Scan for the cell matching the given text and deliver its [x, y] coordinate at center. 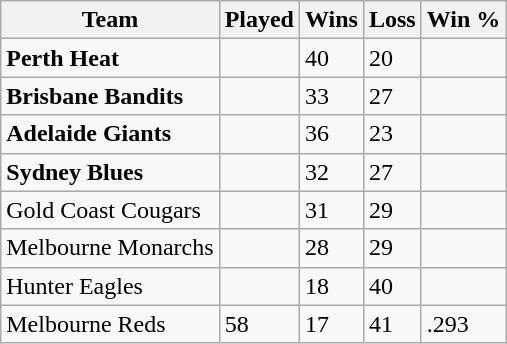
Sydney Blues [110, 172]
33 [331, 96]
Gold Coast Cougars [110, 210]
41 [392, 324]
17 [331, 324]
Wins [331, 20]
Brisbane Bandits [110, 96]
Adelaide Giants [110, 134]
Loss [392, 20]
31 [331, 210]
Team [110, 20]
Played [259, 20]
23 [392, 134]
20 [392, 58]
28 [331, 248]
Win % [464, 20]
Hunter Eagles [110, 286]
36 [331, 134]
18 [331, 286]
32 [331, 172]
.293 [464, 324]
58 [259, 324]
Melbourne Reds [110, 324]
Melbourne Monarchs [110, 248]
Perth Heat [110, 58]
